Pinpoint the cell where the given text exists, returning its [x, y] midpoint coordinate. 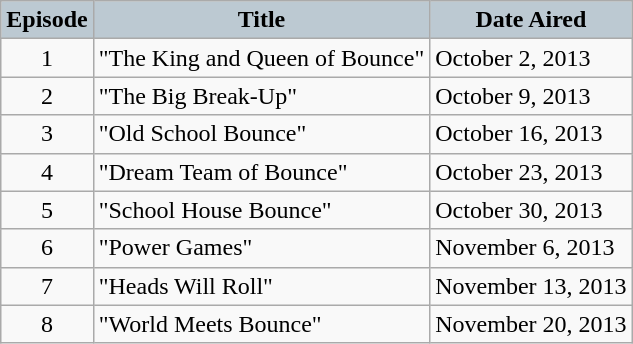
"Dream Team of Bounce" [262, 172]
October 23, 2013 [531, 172]
"World Meets Bounce" [262, 324]
November 20, 2013 [531, 324]
Title [262, 20]
"The King and Queen of Bounce" [262, 58]
November 6, 2013 [531, 248]
2 [47, 96]
4 [47, 172]
5 [47, 210]
6 [47, 248]
7 [47, 286]
1 [47, 58]
Episode [47, 20]
"The Big Break-Up" [262, 96]
October 30, 2013 [531, 210]
3 [47, 134]
November 13, 2013 [531, 286]
"Heads Will Roll" [262, 286]
8 [47, 324]
"School House Bounce" [262, 210]
"Old School Bounce" [262, 134]
October 9, 2013 [531, 96]
October 16, 2013 [531, 134]
October 2, 2013 [531, 58]
Date Aired [531, 20]
"Power Games" [262, 248]
